Output the [X, Y] coordinate of the center of the cell containing the given text.  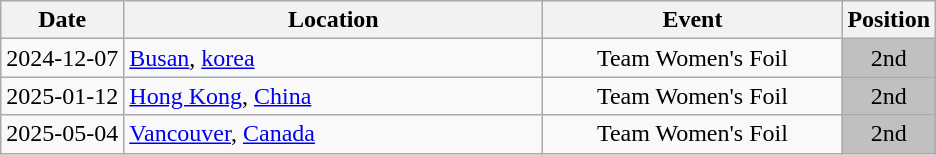
Busan, korea [334, 58]
Hong Kong, China [334, 96]
Position [889, 20]
2025-05-04 [62, 134]
2024-12-07 [62, 58]
Vancouver, Canada [334, 134]
Date [62, 20]
2025-01-12 [62, 96]
Location [334, 20]
Event [692, 20]
